Return the (x, y) coordinate for the center point of the cell that contains the specified text.  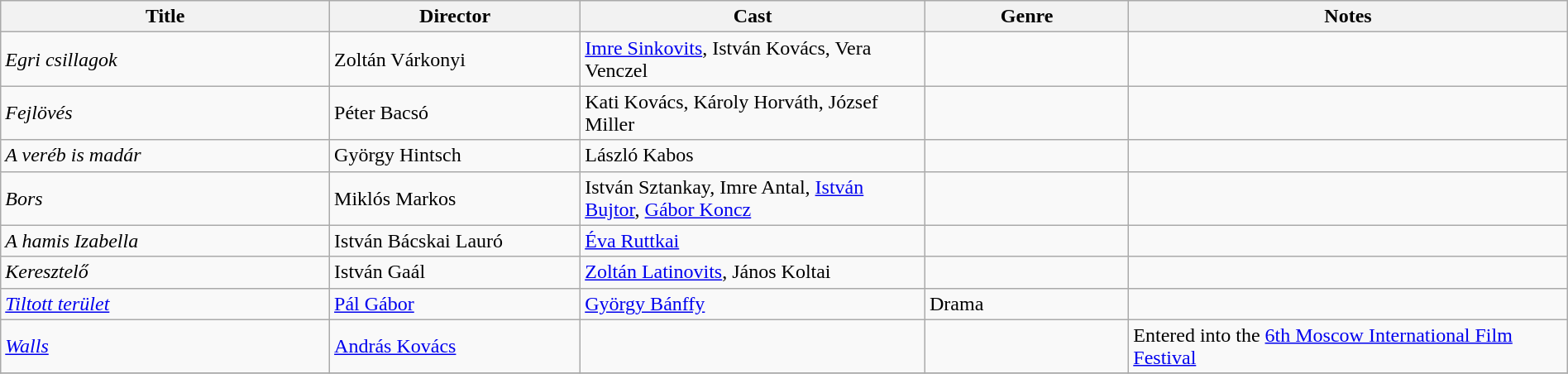
György Bánffy (753, 304)
Imre Sinkovits, István Kovács, Vera Venczel (753, 60)
László Kabos (753, 156)
Genre (1026, 17)
A veréb is madár (165, 156)
György Hintsch (455, 156)
A hamis Izabella (165, 241)
Drama (1026, 304)
István Gaál (455, 272)
Cast (753, 17)
András Kovács (455, 346)
Zoltán Latinovits, János Koltai (753, 272)
Notes (1348, 17)
Bors (165, 199)
Egri csillagok (165, 60)
Tiltott terület (165, 304)
Péter Bacsó (455, 113)
Kati Kovács, Károly Horváth, József Miller (753, 113)
Fejlövés (165, 113)
Pál Gábor (455, 304)
István Sztankay, Imre Antal, István Bujtor, Gábor Koncz (753, 199)
István Bácskai Lauró (455, 241)
Keresztelő (165, 272)
Walls (165, 346)
Zoltán Várkonyi (455, 60)
Miklós Markos (455, 199)
Director (455, 17)
Title (165, 17)
Éva Ruttkai (753, 241)
Entered into the 6th Moscow International Film Festival (1348, 346)
